Detect which cell encompasses the target text, then output its (X, Y) center coordinate. 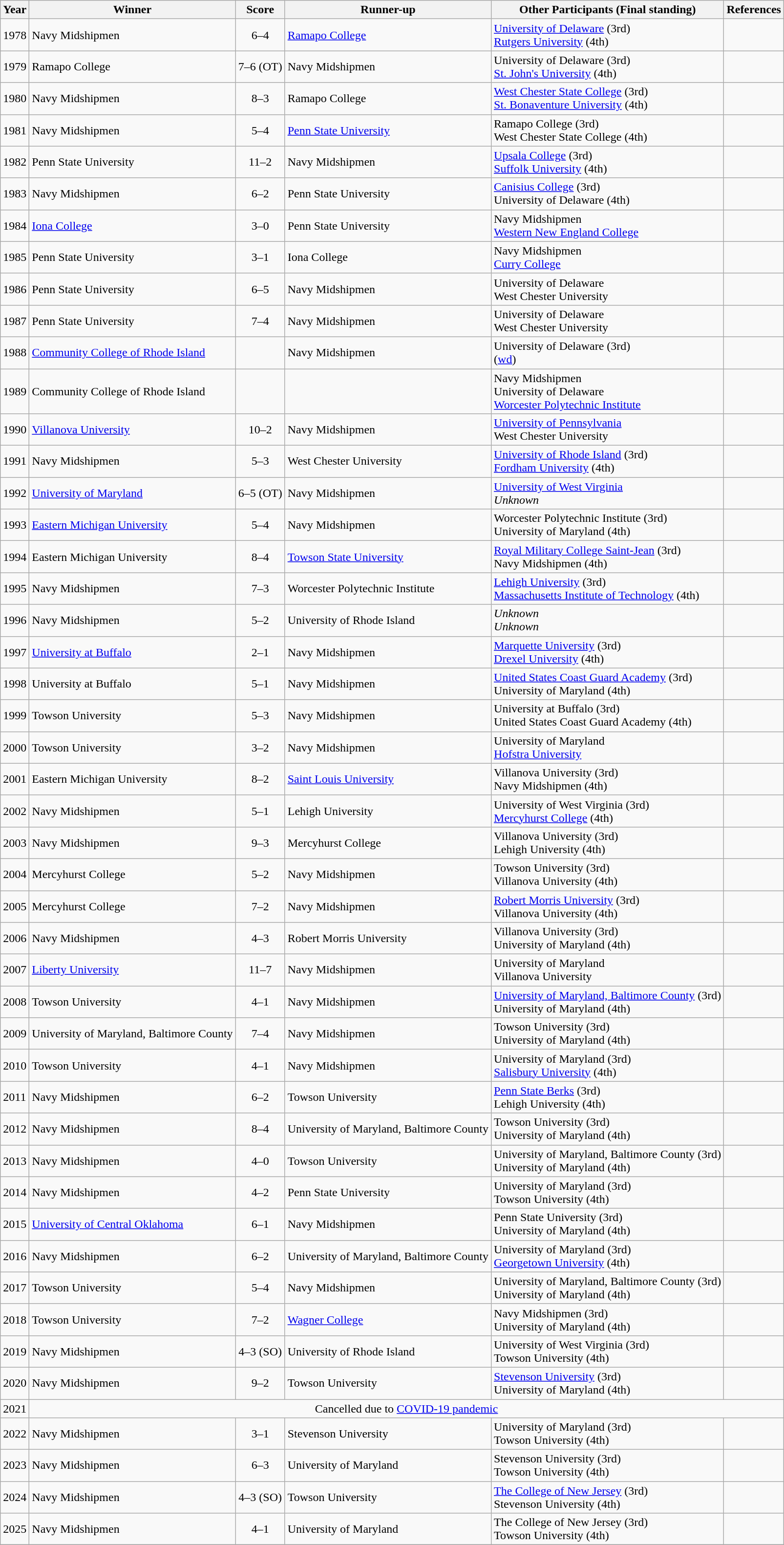
University of West Virginia (3rd)Towson University (4th) (608, 1352)
Saint Louis University (388, 779)
1979 (15, 66)
Other Participants (Final standing) (608, 10)
1991 (15, 461)
2018 (15, 1319)
Navy Midshipmen (3rd)University of Maryland (4th) (608, 1319)
Stevenson University (3rd)University of Maryland (4th) (608, 1383)
2006 (15, 938)
6–3 (260, 1466)
Navy MidshipmenCurry College (608, 257)
1987 (15, 321)
1988 (15, 353)
2005 (15, 906)
University at Buffalo (3rd)United States Coast Guard Academy (4th) (608, 715)
1984 (15, 226)
Stevenson University (388, 1434)
2017 (15, 1288)
Penn State University (3rd)University of Maryland (4th) (608, 1224)
Villanova University (3rd)Lehigh University (4th) (608, 842)
9–2 (260, 1383)
University of Delaware (3rd)Rutgers University (4th) (608, 35)
University of PennsylvaniaWest Chester University (608, 430)
7–6 (OT) (260, 66)
1995 (15, 588)
2009 (15, 1034)
2016 (15, 1256)
Villanova University (3rd)Navy Midshipmen (4th) (608, 779)
8–2 (260, 779)
Villanova University (132, 430)
University of Delaware (3rd) (wd) (608, 353)
Score (260, 10)
1983 (15, 193)
1996 (15, 621)
Robert Morris University (388, 938)
Upsala College (3rd)Suffolk University (4th) (608, 162)
2–1 (260, 652)
Cancelled due to COVID-19 pandemic (406, 1409)
1985 (15, 257)
Navy MidshipmenUniversity of DelawareWorcester Polytechnic Institute (608, 391)
1998 (15, 684)
West Chester State College (3rd)St. Bonaventure University (4th) (608, 99)
University of Delaware (3rd)St. John's University (4th) (608, 66)
2021 (15, 1409)
9–3 (260, 842)
Robert Morris University (3rd)Villanova University (4th) (608, 906)
Winner (132, 10)
2023 (15, 1466)
University of Central Oklahoma (132, 1224)
2011 (15, 1097)
References (754, 10)
University of Rhode Island (3rd)Fordham University (4th) (608, 461)
United States Coast Guard Academy (3rd)University of Maryland (4th) (608, 684)
1992 (15, 494)
1986 (15, 289)
2020 (15, 1383)
Wagner College (388, 1319)
2024 (15, 1497)
4–0 (260, 1161)
Lehigh University (388, 811)
UnknownUnknown (608, 621)
University of MarylandVillanova University (608, 970)
Runner-up (388, 10)
Worcester Polytechnic Institute (388, 588)
Royal Military College Saint-Jean (3rd)Navy Midshipmen (4th) (608, 557)
2014 (15, 1192)
10–2 (260, 430)
Worcester Polytechnic Institute (3rd)University of Maryland (4th) (608, 525)
Stevenson University (3rd)Towson University (4th) (608, 1466)
West Chester University (388, 461)
6–4 (260, 35)
The College of New Jersey (3rd)Towson University (4th) (608, 1529)
2012 (15, 1129)
4–2 (260, 1192)
1989 (15, 391)
2019 (15, 1352)
6–5 (260, 289)
The College of New Jersey (3rd)Stevenson University (4th) (608, 1497)
Towson University (3rd)Villanova University (4th) (608, 875)
Penn State Berks (3rd)Lehigh University (4th) (608, 1097)
2003 (15, 842)
1993 (15, 525)
4–3 (260, 938)
3–2 (260, 748)
Canisius College (3rd)University of Delaware (4th) (608, 193)
1981 (15, 130)
University of Maryland (3rd)Salisbury University (4th) (608, 1065)
2013 (15, 1161)
Villanova University (3rd)University of Maryland (4th) (608, 938)
1999 (15, 715)
11–7 (260, 970)
2022 (15, 1434)
2010 (15, 1065)
Navy MidshipmenWestern New England College (608, 226)
2002 (15, 811)
Lehigh University (3rd)Massachusetts Institute of Technology (4th) (608, 588)
Ramapo College (3rd)West Chester State College (4th) (608, 130)
3–0 (260, 226)
1997 (15, 652)
2025 (15, 1529)
1978 (15, 35)
University of West Virginia (3rd)Mercyhurst College (4th) (608, 811)
Towson State University (388, 557)
2004 (15, 875)
1980 (15, 99)
2000 (15, 748)
University of West VirginiaUnknown (608, 494)
11–2 (260, 162)
University of MarylandHofstra University (608, 748)
1994 (15, 557)
6–1 (260, 1224)
University of Maryland (3rd)Georgetown University (4th) (608, 1256)
7–3 (260, 588)
2007 (15, 970)
1982 (15, 162)
2008 (15, 1002)
6–5 (OT) (260, 494)
Year (15, 10)
Liberty University (132, 970)
2015 (15, 1224)
1990 (15, 430)
Marquette University (3rd)Drexel University (4th) (608, 652)
8–3 (260, 99)
2001 (15, 779)
